From the cell containing the given text, extract its center point as [X, Y] coordinate. 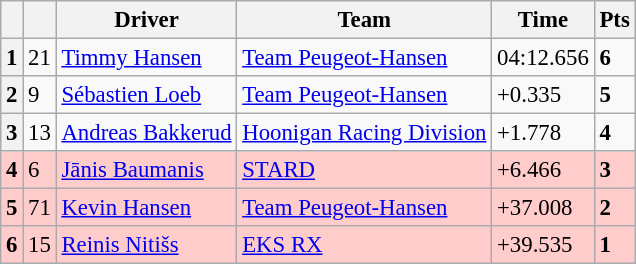
Hoonigan Racing Division [364, 133]
Timmy Hansen [146, 58]
Jānis Baumanis [146, 170]
+37.008 [543, 208]
STARD [364, 170]
EKS RX [364, 245]
Pts [614, 20]
Team [364, 20]
15 [40, 245]
Kevin Hansen [146, 208]
+1.778 [543, 133]
Driver [146, 20]
+39.535 [543, 245]
Reinis Nitišs [146, 245]
9 [40, 95]
Andreas Bakkerud [146, 133]
Time [543, 20]
+0.335 [543, 95]
04:12.656 [543, 58]
71 [40, 208]
13 [40, 133]
+6.466 [543, 170]
Sébastien Loeb [146, 95]
21 [40, 58]
